Find where the given text appears and provide that cell's center as [X, Y] coordinate. 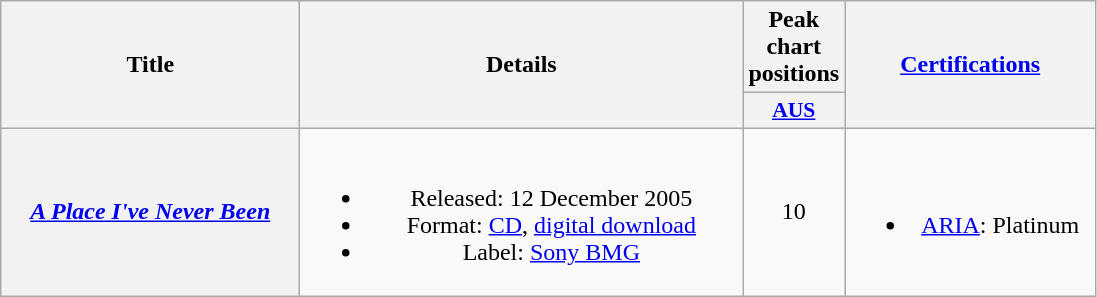
Peak chartpositions [794, 47]
Released: 12 December 2005Format: CD, digital downloadLabel: Sony BMG [522, 212]
Details [522, 65]
AUS [794, 111]
A Place I've Never Been [150, 212]
ARIA: Platinum [970, 212]
Title [150, 65]
Certifications [970, 65]
10 [794, 212]
